Return [X, Y] of the center of cell containing provided text 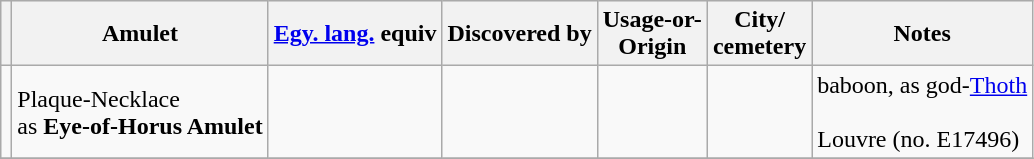
Plaque-Necklaceas Eye-of-Horus Amulet [140, 112]
Notes [922, 34]
Amulet [140, 34]
Discovered by [520, 34]
Egy. lang. equiv [355, 34]
City/cemetery [759, 34]
Usage-or-Origin [652, 34]
baboon, as god-ThothLouvre (no. E17496) [922, 112]
